Scan for the cell matching the given text and deliver its (X, Y) coordinate at center. 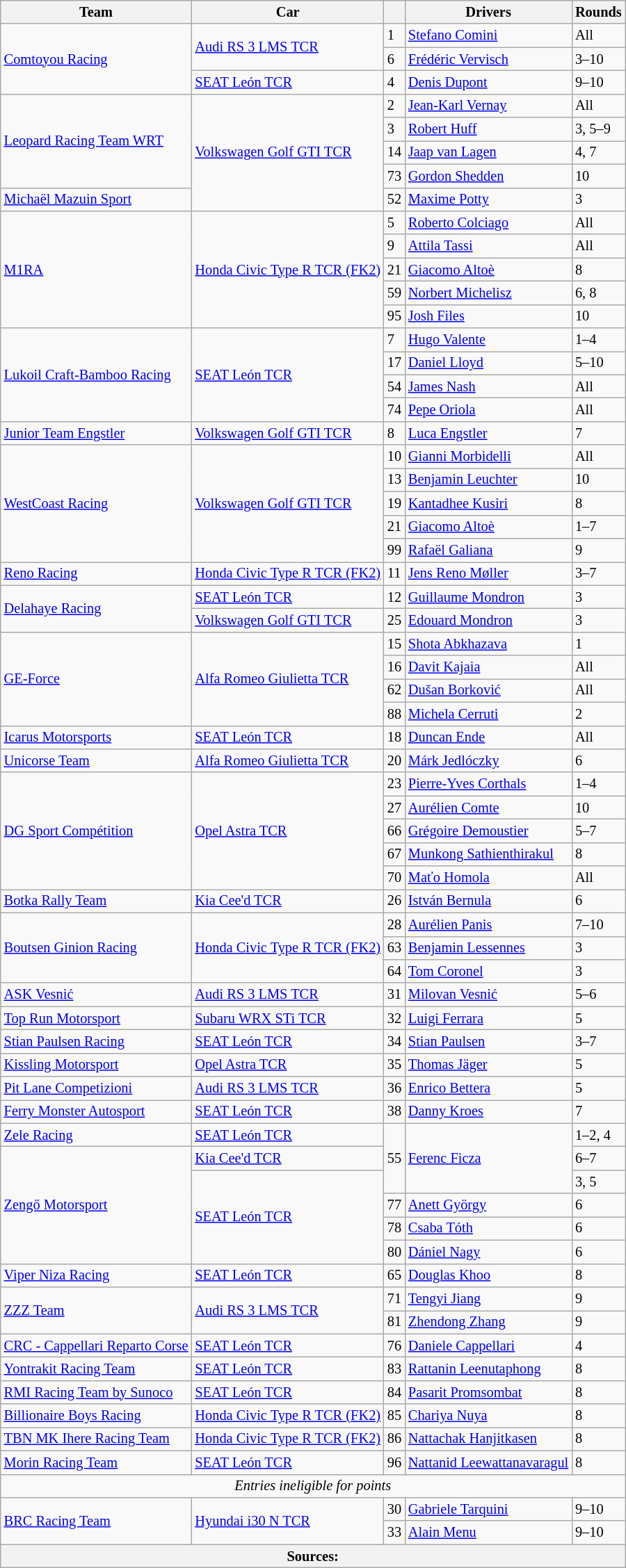
Daniel Lloyd (488, 363)
Maťo Homola (488, 878)
Michaël Mazuin Sport (96, 199)
Guillaume Mondron (488, 597)
Hugo Valente (488, 340)
13 (394, 480)
81 (394, 1322)
M1RA (96, 269)
Comtoyou Racing (96, 58)
Roberto Colciago (488, 222)
34 (394, 1041)
Top Run Motorsport (96, 1018)
WestCoast Racing (96, 503)
Botka Rally Team (96, 901)
Shota Abkhazava (488, 644)
35 (394, 1065)
54 (394, 386)
3, 5–9 (598, 129)
ZZZ Team (96, 1309)
BRC Racing Team (96, 1521)
Gabriele Tarquini (488, 1509)
Junior Team Engstler (96, 433)
Benjamin Leuchter (488, 480)
Robert Huff (488, 129)
6, 8 (598, 293)
Luigi Ferrara (488, 1018)
5–7 (598, 831)
Zele Racing (96, 1135)
12 (394, 597)
64 (394, 971)
18 (394, 737)
14 (394, 152)
99 (394, 550)
Stian Paulsen Racing (96, 1041)
1–2, 4 (598, 1135)
59 (394, 293)
CRC - Cappellari Reparto Corse (96, 1346)
Subaru WRX STi TCR (288, 1018)
James Nash (488, 386)
33 (394, 1533)
7–10 (598, 924)
Ferry Monster Autosport (96, 1111)
Team (96, 12)
Attila Tassi (488, 246)
77 (394, 1205)
Pit Lane Competizioni (96, 1088)
67 (394, 854)
Stian Paulsen (488, 1041)
Anett György (488, 1205)
Gianni Morbidelli (488, 457)
Pepe Oriola (488, 409)
73 (394, 176)
20 (394, 760)
23 (394, 784)
5–6 (598, 995)
Douglas Khoo (488, 1275)
Rounds (598, 12)
Csaba Tóth (488, 1228)
Daniele Cappellari (488, 1346)
Pierre-Yves Corthals (488, 784)
17 (394, 363)
Michela Cerruti (488, 714)
Enrico Bettera (488, 1088)
Munkong Sathienthirakul (488, 854)
Ferenc Ficza (488, 1158)
Aurélien Panis (488, 924)
Márk Jedlóczky (488, 760)
55 (394, 1158)
52 (394, 199)
88 (394, 714)
85 (394, 1416)
Kantadhee Kusiri (488, 503)
28 (394, 924)
86 (394, 1439)
32 (394, 1018)
Billionaire Boys Racing (96, 1416)
36 (394, 1088)
66 (394, 831)
6–7 (598, 1159)
Benjamin Lessennes (488, 948)
80 (394, 1252)
27 (394, 808)
3, 5 (598, 1182)
Jens Reno Møller (488, 573)
Danny Kroes (488, 1111)
Aurélien Comte (488, 808)
71 (394, 1298)
Nattanid Leewattanavaragul (488, 1462)
Norbert Michelisz (488, 293)
Frédéric Vervisch (488, 59)
Drivers (488, 12)
25 (394, 620)
Thomas Jäger (488, 1065)
Kissling Motorsport (96, 1065)
Davit Kajaia (488, 667)
Nattachak Hanjitkasen (488, 1439)
Tom Coronel (488, 971)
Gordon Shedden (488, 176)
Sources: (313, 1556)
Reno Racing (96, 573)
5–10 (598, 363)
Zhendong Zhang (488, 1322)
62 (394, 690)
István Bernula (488, 901)
Car (288, 12)
Luca Engstler (488, 433)
38 (394, 1111)
Lukoil Craft-Bamboo Racing (96, 375)
15 (394, 644)
84 (394, 1392)
26 (394, 901)
70 (394, 878)
95 (394, 316)
Viper Niza Racing (96, 1275)
76 (394, 1346)
83 (394, 1369)
19 (394, 503)
11 (394, 573)
TBN MK Ihere Racing Team (96, 1439)
74 (394, 409)
78 (394, 1228)
30 (394, 1509)
Zengő Motorsport (96, 1205)
Entries ineligible for points (313, 1486)
GE-Force (96, 678)
Rafaël Galiana (488, 550)
Milovan Vesnić (488, 995)
65 (394, 1275)
Grégoire Demoustier (488, 831)
Jean-Karl Vernay (488, 106)
Boutsen Ginion Racing (96, 948)
RMI Racing Team by Sunoco (96, 1392)
Maxime Potty (488, 199)
Josh Files (488, 316)
Stefano Comini (488, 35)
Duncan Ende (488, 737)
Delahaye Racing (96, 609)
Edouard Mondron (488, 620)
96 (394, 1462)
DG Sport Compétition (96, 831)
ASK Vesnić (96, 995)
Dániel Nagy (488, 1252)
31 (394, 995)
Chariya Nuya (488, 1416)
63 (394, 948)
Pasarit Promsombat (488, 1392)
Alain Menu (488, 1533)
Icarus Motorsports (96, 737)
Rattanin Leenutaphong (488, 1369)
Tengyi Jiang (488, 1298)
Dušan Borković (488, 690)
Hyundai i30 N TCR (288, 1521)
Unicorse Team (96, 760)
4, 7 (598, 152)
Denis Dupont (488, 82)
Leopard Racing Team WRT (96, 140)
Yontrakit Racing Team (96, 1369)
3–10 (598, 59)
Jaap van Lagen (488, 152)
Morin Racing Team (96, 1462)
1–7 (598, 527)
16 (394, 667)
